Pinpoint the cell where the given text exists, returning its (X, Y) midpoint coordinate. 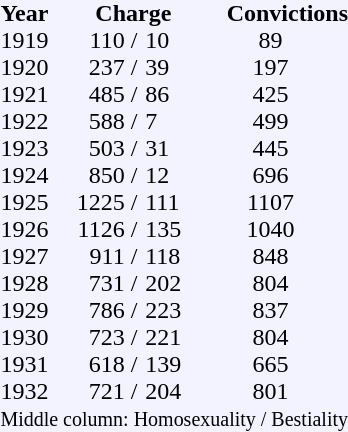
848 (270, 256)
837 (270, 310)
1040 (270, 230)
118 (166, 256)
7 (166, 122)
204 (166, 392)
786 (96, 310)
1930 (30, 338)
1922 (30, 122)
425 (270, 94)
111 (166, 202)
223 (166, 310)
1225 (96, 202)
197 (270, 68)
911 (96, 256)
Year (30, 14)
Charge (128, 14)
1929 (30, 310)
135 (166, 230)
10 (166, 40)
485 (96, 94)
503 (96, 148)
588 (96, 122)
139 (166, 364)
12 (166, 176)
499 (270, 122)
86 (166, 94)
1126 (96, 230)
723 (96, 338)
1932 (30, 392)
1919 (30, 40)
850 (96, 176)
1931 (30, 364)
1926 (30, 230)
618 (96, 364)
31 (166, 148)
721 (96, 392)
110 (96, 40)
1927 (30, 256)
89 (270, 40)
731 (96, 284)
202 (166, 284)
1928 (30, 284)
1921 (30, 94)
221 (166, 338)
1920 (30, 68)
445 (270, 148)
Middle column: Homosexuality / Bestiality (174, 418)
237 (96, 68)
1925 (30, 202)
Convictions (270, 14)
696 (270, 176)
1924 (30, 176)
1107 (270, 202)
1923 (30, 148)
801 (270, 392)
39 (166, 68)
665 (270, 364)
